Provide the [x, y] coordinate of the cell's center where the given text is located.  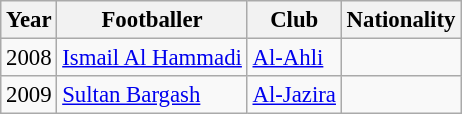
Nationality [400, 20]
Al-Jazira [294, 95]
Footballer [152, 20]
Club [294, 20]
Year [29, 20]
2008 [29, 58]
2009 [29, 95]
Al-Ahli [294, 58]
Sultan Bargash [152, 95]
Ismail Al Hammadi [152, 58]
